Pinpoint the cell where the given text exists, returning its [X, Y] midpoint coordinate. 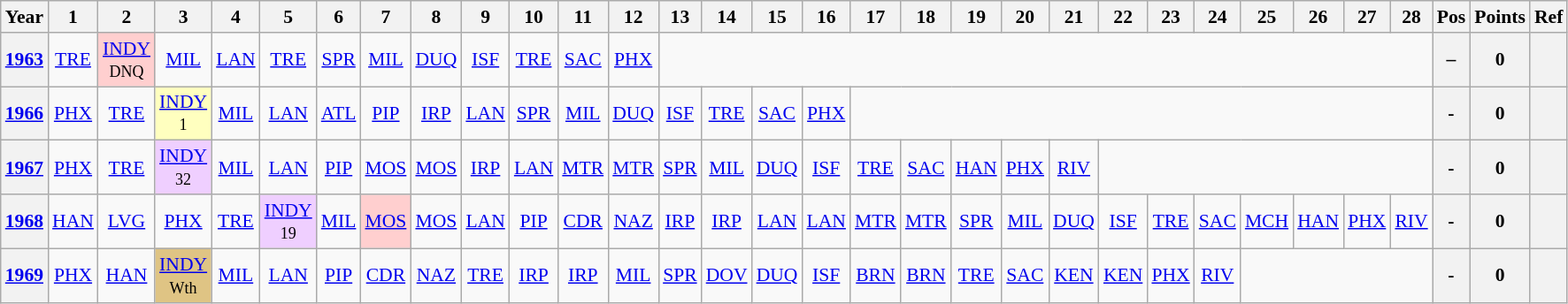
Ref [1549, 17]
25 [1267, 17]
16 [826, 17]
7 [386, 17]
26 [1318, 17]
INDY32 [183, 168]
4 [235, 17]
5 [288, 17]
22 [1123, 17]
INDYDNQ [127, 60]
13 [680, 17]
28 [1410, 17]
15 [777, 17]
9 [485, 17]
2 [127, 17]
– [1451, 60]
1 [73, 17]
14 [727, 17]
1968 [25, 221]
DOV [727, 276]
27 [1366, 17]
Year [25, 17]
1966 [25, 113]
INDY19 [288, 221]
10 [534, 17]
24 [1218, 17]
21 [1074, 17]
3 [183, 17]
20 [1025, 17]
17 [876, 17]
INDY1 [183, 113]
MCH [1267, 221]
Points [1500, 17]
12 [634, 17]
1969 [25, 276]
6 [339, 17]
Pos [1451, 17]
1967 [25, 168]
LVG [127, 221]
ATL [339, 113]
18 [926, 17]
23 [1170, 17]
1963 [25, 60]
INDYWth [183, 276]
11 [582, 17]
19 [977, 17]
8 [435, 17]
